For the text-containing cell, return its midpoint in (x, y) coordinate format. 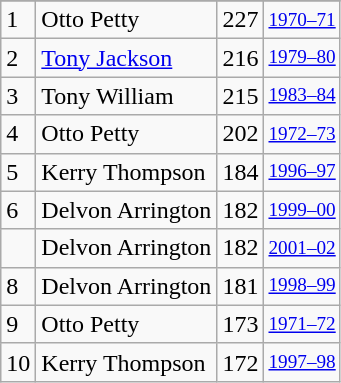
1972–73 (302, 134)
184 (240, 172)
9 (18, 324)
172 (240, 362)
6 (18, 210)
181 (240, 286)
202 (240, 134)
1970–71 (302, 20)
1983–84 (302, 96)
1998–99 (302, 286)
3 (18, 96)
10 (18, 362)
2 (18, 58)
215 (240, 96)
8 (18, 286)
1996–97 (302, 172)
173 (240, 324)
227 (240, 20)
5 (18, 172)
Tony Jackson (126, 58)
1971–72 (302, 324)
216 (240, 58)
1997–98 (302, 362)
1979–80 (302, 58)
Tony William (126, 96)
2001–02 (302, 248)
4 (18, 134)
1999–00 (302, 210)
1 (18, 20)
